Return [X, Y] of the center of cell containing provided text 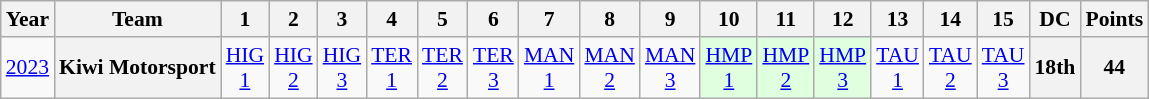
3 [342, 19]
18th [1056, 68]
4 [392, 19]
DC [1056, 19]
TER2 [442, 68]
TAU3 [1004, 68]
HIG3 [342, 68]
7 [550, 19]
TAU1 [898, 68]
14 [950, 19]
6 [494, 19]
9 [670, 19]
11 [786, 19]
13 [898, 19]
HMP3 [842, 68]
HIG1 [245, 68]
Year [28, 19]
TER3 [494, 68]
10 [728, 19]
12 [842, 19]
1 [245, 19]
HMP1 [728, 68]
HIG2 [293, 68]
HMP2 [786, 68]
MAN1 [550, 68]
2023 [28, 68]
Points [1114, 19]
2 [293, 19]
MAN2 [610, 68]
5 [442, 19]
Team [138, 19]
MAN3 [670, 68]
15 [1004, 19]
Kiwi Motorsport [138, 68]
8 [610, 19]
TAU2 [950, 68]
44 [1114, 68]
TER1 [392, 68]
